Locate the cell with the specified text and output its (x, y) center coordinate. 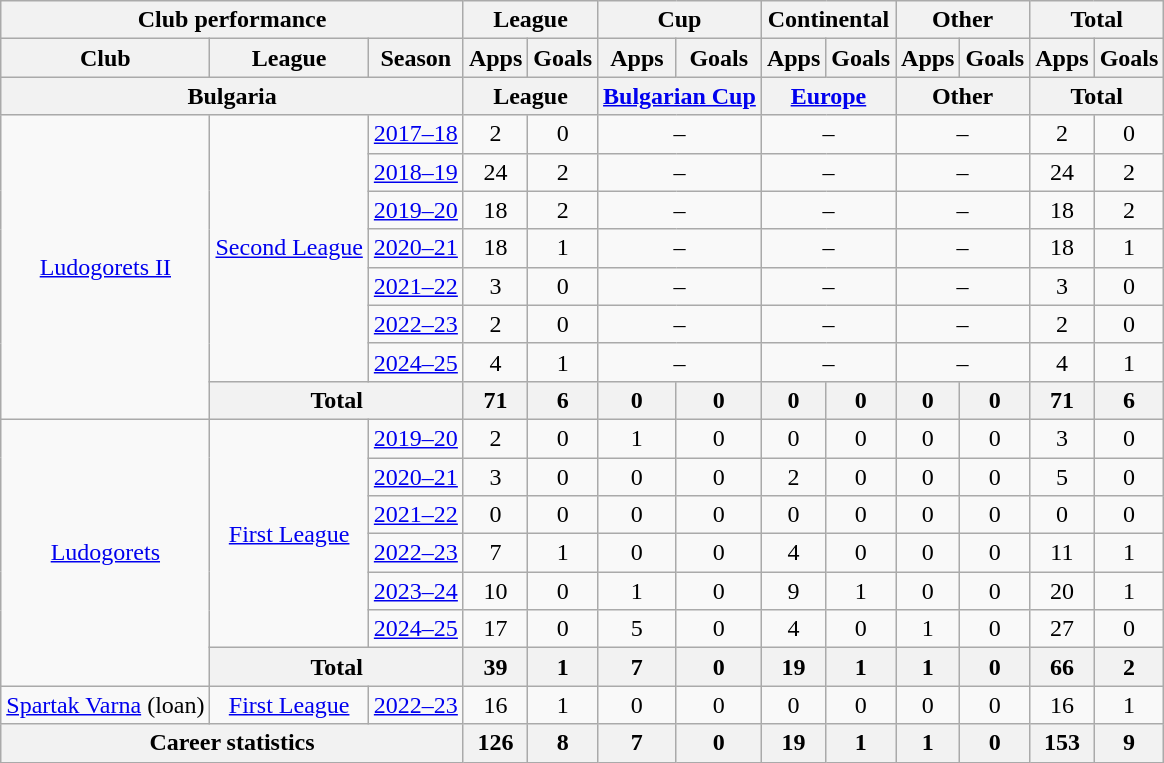
Continental (828, 20)
39 (495, 667)
126 (495, 743)
2018–19 (416, 172)
Career statistics (232, 743)
Bulgaria (232, 96)
10 (495, 591)
Second League (289, 248)
Ludogorets II (106, 267)
2017–18 (416, 134)
153 (1062, 743)
Europe (828, 96)
Club (106, 58)
20 (1062, 591)
27 (1062, 629)
2023–24 (416, 591)
66 (1062, 667)
Club performance (232, 20)
Spartak Varna (loan) (106, 705)
Bulgarian Cup (680, 96)
8 (563, 743)
Cup (680, 20)
Season (416, 58)
Ludogorets (106, 552)
11 (1062, 553)
17 (495, 629)
